Locate the cell with the specified text and output its [X, Y] center coordinate. 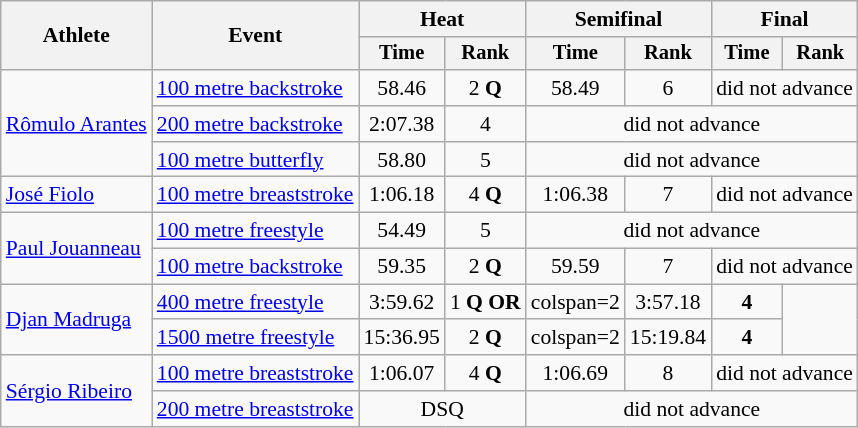
58.46 [402, 88]
1:06.69 [576, 373]
DSQ [442, 409]
Heat [442, 19]
200 metre breaststroke [256, 409]
8 [668, 373]
58.80 [402, 160]
15:19.84 [668, 338]
59.59 [576, 267]
Paul Jouanneau [76, 248]
José Fiolo [76, 195]
1 Q OR [486, 302]
6 [668, 88]
59.35 [402, 267]
Semifinal [618, 19]
1:06.18 [402, 195]
2:07.38 [402, 124]
400 metre freestyle [256, 302]
3:59.62 [402, 302]
1:06.38 [576, 195]
1500 metre freestyle [256, 338]
Final [784, 19]
100 metre butterfly [256, 160]
3:57.18 [668, 302]
Event [256, 36]
1:06.07 [402, 373]
Athlete [76, 36]
Rômulo Arantes [76, 124]
58.49 [576, 88]
100 metre freestyle [256, 231]
54.49 [402, 231]
200 metre backstroke [256, 124]
Sérgio Ribeiro [76, 390]
15:36.95 [402, 338]
Djan Madruga [76, 320]
